Return [x, y] of the center of cell containing provided text 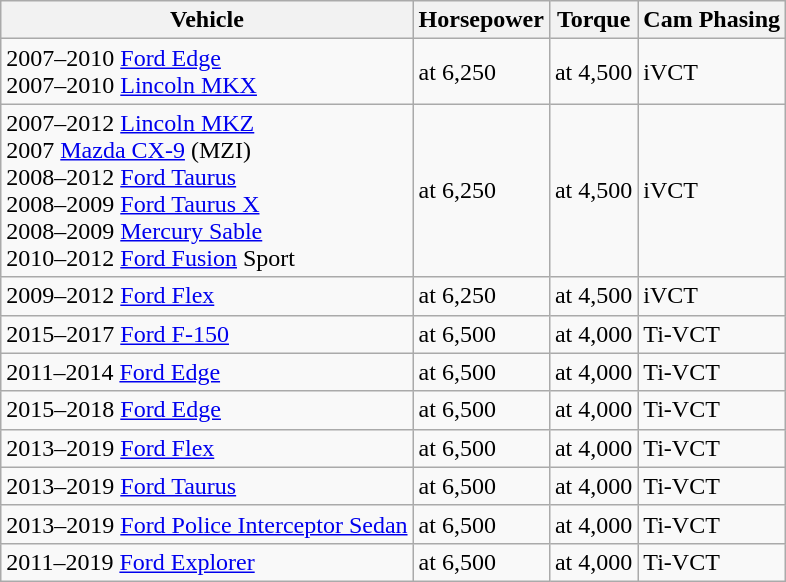
Torque [593, 20]
Vehicle [207, 20]
2007–2010 Ford Edge2007–2010 Lincoln MKX [207, 72]
2015–2017 Ford F-150 [207, 334]
2013–2019 Ford Police Interceptor Sedan [207, 524]
Cam Phasing [712, 20]
2013–2019 Ford Taurus [207, 486]
2013–2019 Ford Flex [207, 448]
2009–2012 Ford Flex [207, 296]
Horsepower [481, 20]
2015–2018 Ford Edge [207, 410]
2011–2019 Ford Explorer [207, 562]
2011–2014 Ford Edge [207, 372]
2007–2012 Lincoln MKZ2007 Mazda CX-9 (MZI)2008–2012 Ford Taurus2008–2009 Ford Taurus X2008–2009 Mercury Sable2010–2012 Ford Fusion Sport [207, 190]
